Locate the cell with the specified text and output its (X, Y) center coordinate. 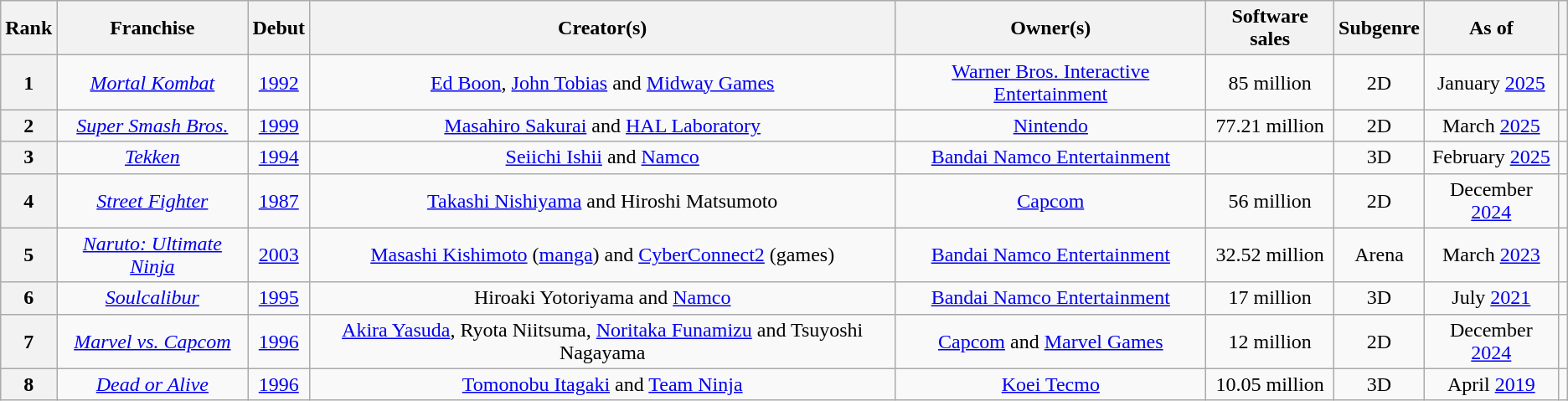
1995 (279, 298)
Naruto: Ultimate Ninja (152, 254)
1994 (279, 157)
Warner Bros. Interactive Entertainment (1050, 82)
12 million (1270, 342)
32.52 million (1270, 254)
56 million (1270, 201)
1 (28, 82)
Nintendo (1050, 126)
Arena (1380, 254)
Tomonobu Itagaki and Team Ninja (603, 384)
Software sales (1270, 28)
February 2025 (1491, 157)
Hiroaki Yotoriyama and Namco (603, 298)
Street Fighter (152, 201)
85 million (1270, 82)
Franchise (152, 28)
7 (28, 342)
5 (28, 254)
April 2019 (1491, 384)
Capcom (1050, 201)
2 (28, 126)
Ed Boon, John Tobias and Midway Games (603, 82)
Tekken (152, 157)
Marvel vs. Capcom (152, 342)
2003 (279, 254)
77.21 million (1270, 126)
6 (28, 298)
March 2023 (1491, 254)
17 million (1270, 298)
Dead or Alive (152, 384)
January 2025 (1491, 82)
10.05 million (1270, 384)
Creator(s) (603, 28)
Debut (279, 28)
Soulcalibur (152, 298)
Takashi Nishiyama and Hiroshi Matsumoto (603, 201)
Owner(s) (1050, 28)
July 2021 (1491, 298)
As of (1491, 28)
Akira Yasuda, Ryota Niitsuma, Noritaka Funamizu and Tsuyoshi Nagayama (603, 342)
March 2025 (1491, 126)
Masahiro Sakurai and HAL Laboratory (603, 126)
Seiichi Ishii and Namco (603, 157)
1987 (279, 201)
4 (28, 201)
Subgenre (1380, 28)
Rank (28, 28)
8 (28, 384)
Masashi Kishimoto (manga) and CyberConnect2 (games) (603, 254)
Super Smash Bros. (152, 126)
1999 (279, 126)
Mortal Kombat (152, 82)
1992 (279, 82)
3 (28, 157)
Capcom and Marvel Games (1050, 342)
Koei Tecmo (1050, 384)
